Capture the cell that displays the provided text and extract its (x, y) central coordinate. 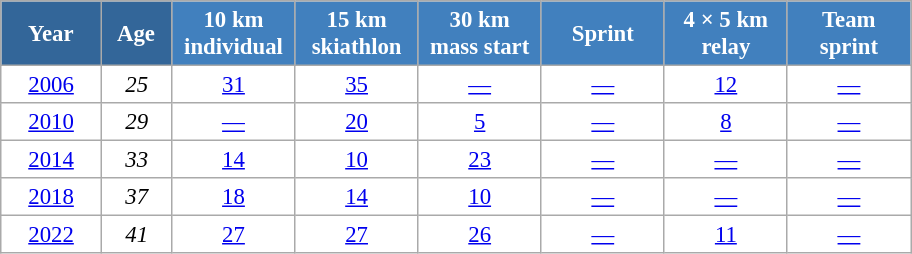
12 (726, 85)
8 (726, 122)
Team sprint (848, 34)
37 (136, 197)
2022 (52, 235)
23 (480, 160)
Sprint (602, 34)
35 (356, 85)
4 × 5 km relay (726, 34)
25 (136, 85)
15 km skiathlon (356, 34)
5 (480, 122)
Age (136, 34)
2010 (52, 122)
31 (234, 85)
Year (52, 34)
2018 (52, 197)
33 (136, 160)
41 (136, 235)
10 km individual (234, 34)
11 (726, 235)
30 km mass start (480, 34)
2014 (52, 160)
29 (136, 122)
20 (356, 122)
18 (234, 197)
26 (480, 235)
2006 (52, 85)
